Find where the given text appears and provide that cell's center as (x, y) coordinate. 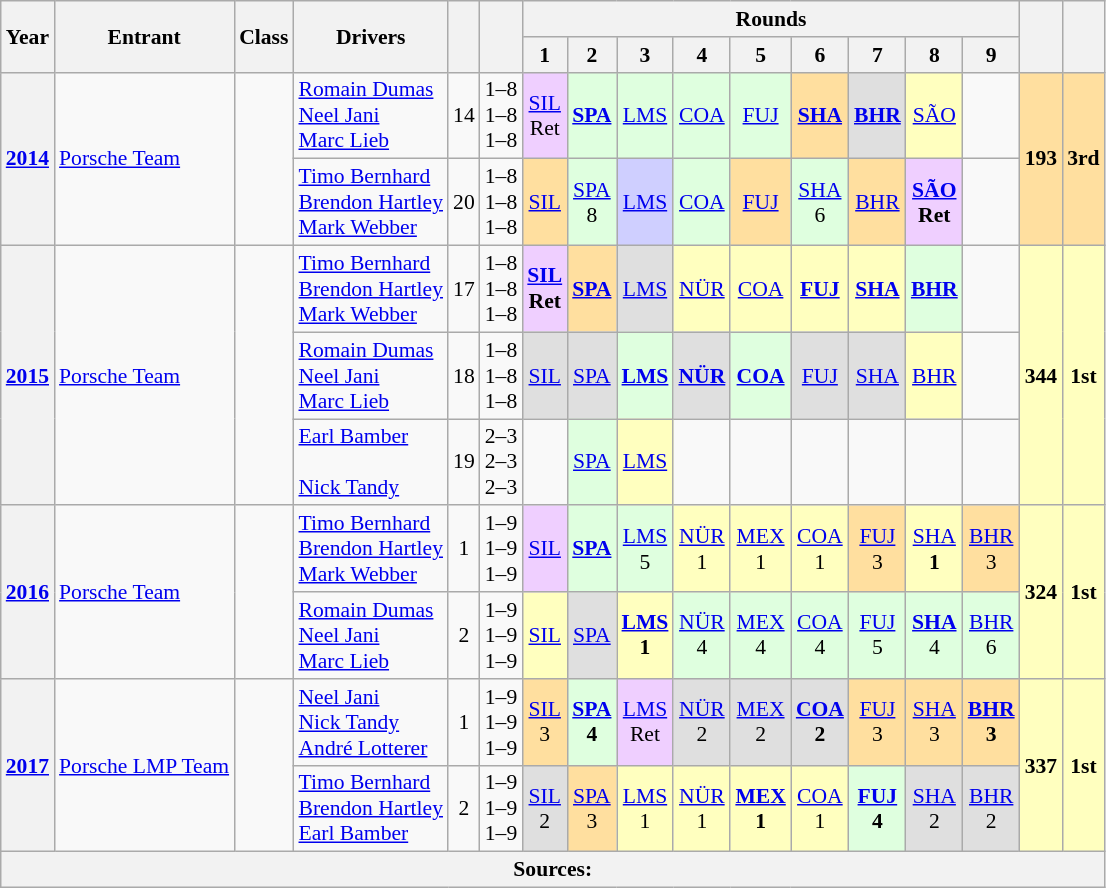
2016 (28, 592)
Earl Bamber Nick Tandy (370, 462)
Year (28, 36)
193 (1042, 158)
SPA 3 (592, 808)
18 (464, 376)
SIL 3 (544, 722)
SÃO (934, 116)
Class (264, 36)
14 (464, 116)
2015 (28, 376)
SPA8 (592, 202)
SÃORet (934, 202)
Sources: (553, 870)
8 (934, 55)
FUJ 4 (878, 808)
337 (1042, 766)
324 (1042, 592)
LMS 5 (646, 550)
19 (464, 462)
SHA 3 (934, 722)
344 (1042, 376)
6 (820, 55)
SHA 2 (934, 808)
2017 (28, 766)
COA 2 (820, 722)
4 (702, 55)
7 (878, 55)
LMS Ret (646, 722)
17 (464, 290)
2014 (28, 158)
3 (646, 55)
Porsche LMP Team (144, 766)
SHA 1 (934, 550)
SIL 2 (544, 808)
Neel Jani Nick Tandy André Lotterer (370, 722)
Timo Bernhard Brendon Hartley Earl Bamber (370, 808)
3rd (1084, 158)
Drivers (370, 36)
MEX 2 (760, 722)
20 (464, 202)
COA 4 (820, 636)
NÜR 2 (702, 722)
Entrant (144, 36)
5 (760, 55)
SHA 4 (934, 636)
2–32–32–3 (502, 462)
NÜR 4 (702, 636)
9 (992, 55)
SPA 4 (592, 722)
BHR 2 (992, 808)
MEX 4 (760, 636)
BHR 6 (992, 636)
Rounds (770, 19)
FUJ 5 (878, 636)
SHA6 (820, 202)
